Return the (X, Y) coordinate for the center point of the cell that contains the specified text.  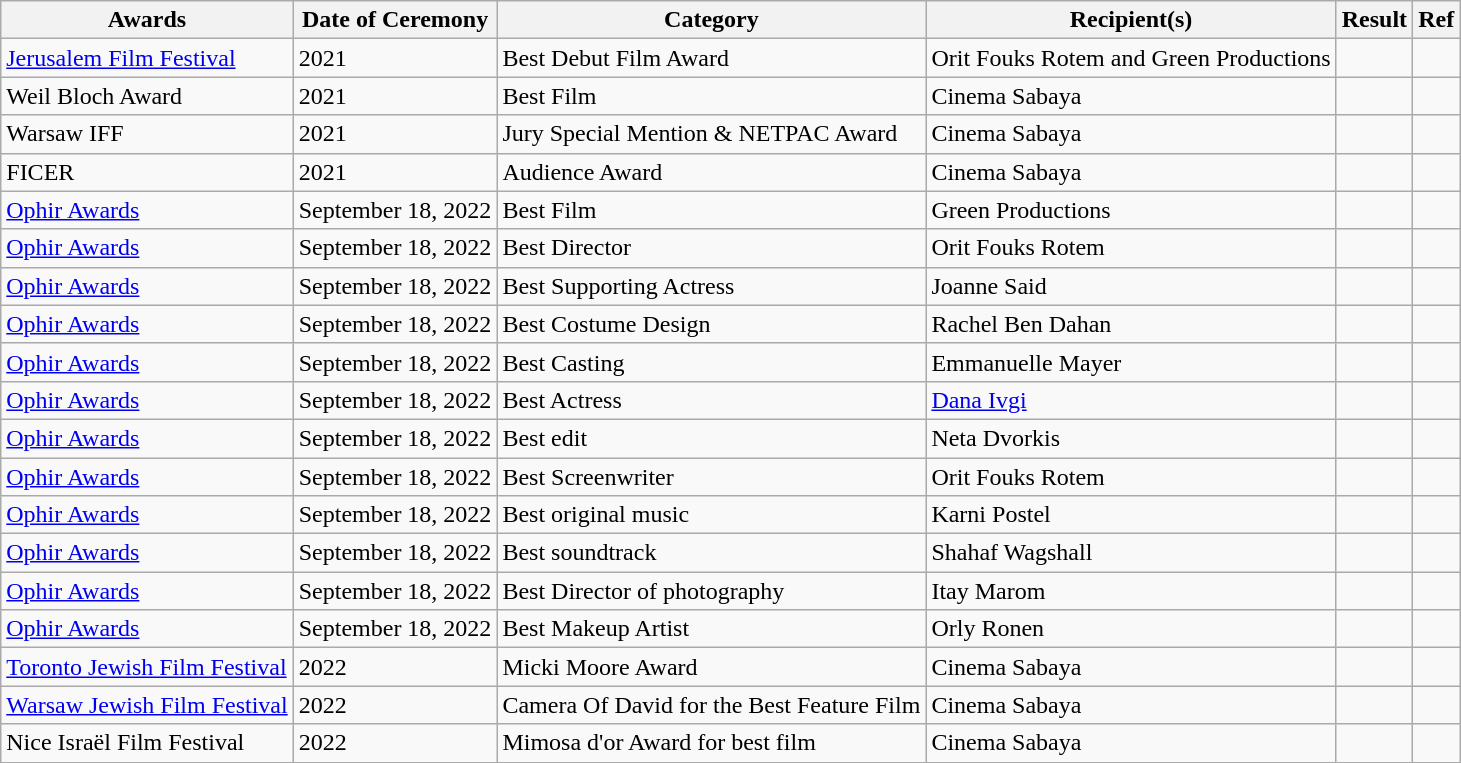
Best Director (712, 248)
Best Actress (712, 400)
FICER (147, 172)
Recipient(s) (1131, 20)
Weil Bloch Award (147, 96)
Neta Dvorkis (1131, 438)
Date of Ceremony (395, 20)
Orit Fouks Rotem and Green Productions (1131, 58)
Rachel Ben Dahan (1131, 324)
Category (712, 20)
Dana Ivgi (1131, 400)
Best Supporting Actress (712, 286)
Emmanuelle Mayer (1131, 362)
Mimosa d'or Award for best film (712, 743)
Result (1374, 20)
Jerusalem Film Festival (147, 58)
Joanne Said (1131, 286)
Best Costume Design (712, 324)
Nice Israël Film Festival (147, 743)
Best Director of photography (712, 591)
Audience Award (712, 172)
Shahaf Wagshall (1131, 553)
Warsaw IFF (147, 134)
Jury Special Mention & NETPAC Award (712, 134)
Orly Ronen (1131, 629)
Best Makeup Artist (712, 629)
Best edit (712, 438)
Best Debut Film Award (712, 58)
Best Screenwriter (712, 477)
Camera Of David for the Best Feature Film (712, 705)
Micki Moore Award (712, 667)
Itay Marom (1131, 591)
Awards (147, 20)
Best Casting (712, 362)
Warsaw Jewish Film Festival (147, 705)
Best original music (712, 515)
Best soundtrack (712, 553)
Ref (1436, 20)
Karni Postel (1131, 515)
Toronto Jewish Film Festival (147, 667)
Green Productions (1131, 210)
